Scan for the cell matching the given text and deliver its (x, y) coordinate at center. 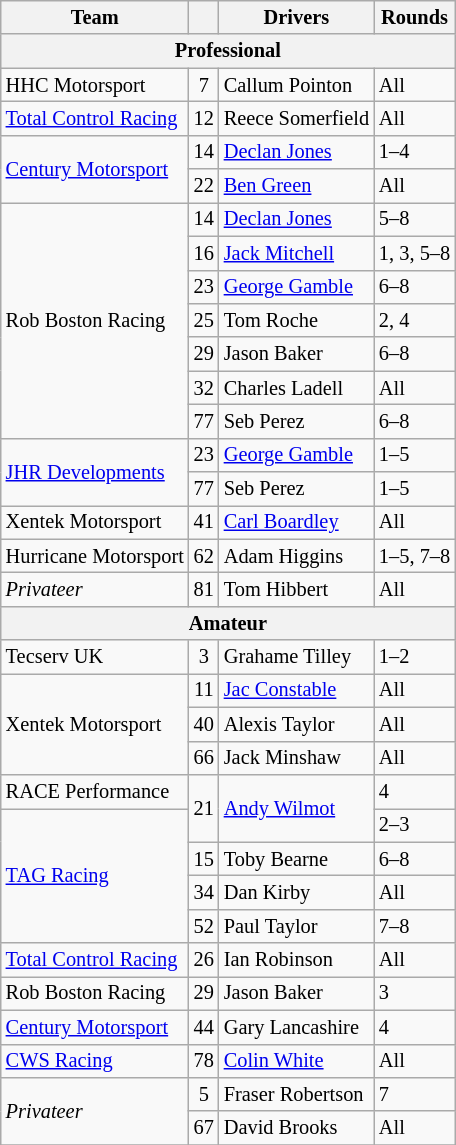
1–2 (414, 657)
Alexis Taylor (296, 724)
52 (204, 926)
Paul Taylor (296, 926)
Andy Wilmot (296, 808)
Ian Robinson (296, 960)
66 (204, 758)
Jack Mitchell (296, 253)
Amateur (228, 623)
2–3 (414, 825)
Team (95, 17)
Reece Somerfield (296, 118)
34 (204, 892)
32 (204, 388)
44 (204, 1027)
7–8 (414, 926)
1–5, 7–8 (414, 556)
40 (204, 724)
12 (204, 118)
David Brooks (296, 1128)
67 (204, 1128)
5–8 (414, 219)
Grahame Tilley (296, 657)
41 (204, 522)
Charles Ladell (296, 388)
Rounds (414, 17)
Tom Hibbert (296, 589)
Dan Kirby (296, 892)
TAG Racing (95, 876)
RACE Performance (95, 791)
25 (204, 320)
Professional (228, 51)
Gary Lancashire (296, 1027)
HHC Motorsport (95, 85)
Jac Constable (296, 690)
Carl Boardley (296, 522)
Tecserv UK (95, 657)
1–4 (414, 152)
Toby Bearne (296, 859)
26 (204, 960)
Hurricane Motorsport (95, 556)
22 (204, 186)
CWS Racing (95, 1061)
Adam Higgins (296, 556)
16 (204, 253)
5 (204, 1094)
Jack Minshaw (296, 758)
81 (204, 589)
Tom Roche (296, 320)
21 (204, 808)
Ben Green (296, 186)
15 (204, 859)
62 (204, 556)
Drivers (296, 17)
Fraser Robertson (296, 1094)
JHR Developments (95, 472)
Callum Pointon (296, 85)
2, 4 (414, 320)
78 (204, 1061)
Colin White (296, 1061)
11 (204, 690)
1, 3, 5–8 (414, 253)
